Scan for the cell matching the given text and deliver its [X, Y] coordinate at center. 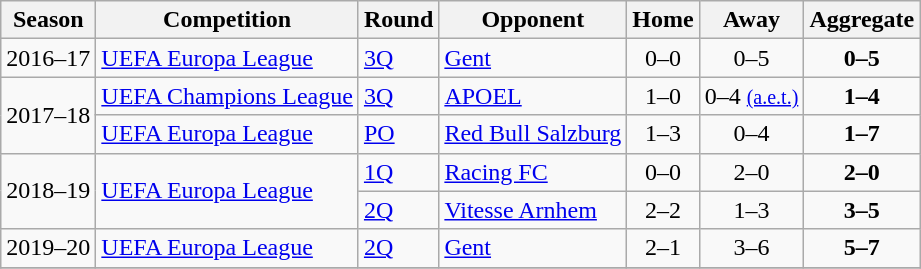
2018–19 [48, 191]
2016–17 [48, 58]
2017–18 [48, 115]
2–2 [663, 210]
Aggregate [862, 20]
Round [398, 20]
1–7 [862, 134]
Home [663, 20]
2–1 [663, 248]
2019–20 [48, 248]
Season [48, 20]
Competition [228, 20]
Vitesse Arnhem [533, 210]
Racing FC [533, 172]
Away [752, 20]
PO [398, 134]
3–5 [862, 210]
1–4 [862, 96]
1Q [398, 172]
Red Bull Salzburg [533, 134]
Opponent [533, 20]
3–6 [752, 248]
APOEL [533, 96]
1–0 [663, 96]
0–4 [752, 134]
0–4 (a.e.t.) [752, 96]
UEFA Champions League [228, 96]
5–7 [862, 248]
